Return (x, y) of the center of cell containing provided text 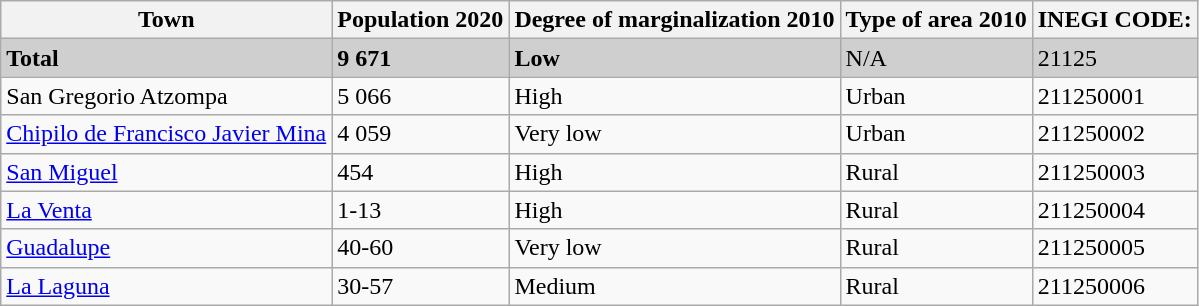
211250004 (1114, 210)
San Miguel (166, 172)
211250001 (1114, 96)
Population 2020 (420, 20)
Low (674, 58)
4 059 (420, 134)
9 671 (420, 58)
211250002 (1114, 134)
Type of area 2010 (936, 20)
Total (166, 58)
1-13 (420, 210)
Town (166, 20)
40-60 (420, 248)
Degree of marginalization 2010 (674, 20)
La Venta (166, 210)
211250006 (1114, 286)
21125 (1114, 58)
N/A (936, 58)
30-57 (420, 286)
San Gregorio Atzompa (166, 96)
Medium (674, 286)
211250003 (1114, 172)
Guadalupe (166, 248)
211250005 (1114, 248)
La Laguna (166, 286)
5 066 (420, 96)
454 (420, 172)
Chipilo de Francisco Javier Mina (166, 134)
INEGI CODE: (1114, 20)
